Capture the cell that displays the provided text and extract its (x, y) central coordinate. 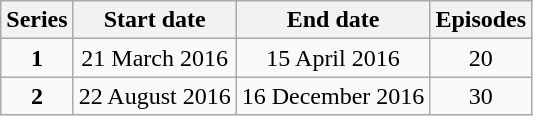
22 August 2016 (154, 96)
2 (37, 96)
20 (481, 58)
Start date (154, 20)
21 March 2016 (154, 58)
Episodes (481, 20)
End date (333, 20)
Series (37, 20)
1 (37, 58)
30 (481, 96)
15 April 2016 (333, 58)
16 December 2016 (333, 96)
